Identify which cell holds the provided text, then report its [X, Y] central coordinate. 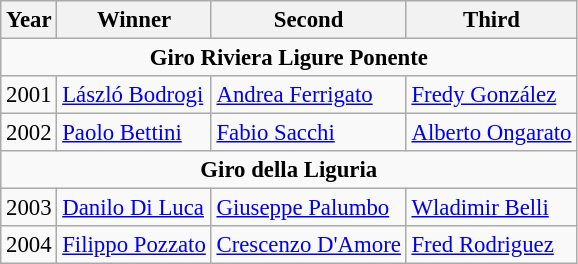
2003 [29, 208]
Giro della Liguria [289, 170]
2001 [29, 95]
Andrea Ferrigato [308, 95]
Third [492, 20]
Fred Rodriguez [492, 245]
2002 [29, 133]
Crescenzo D'Amore [308, 245]
László Bodrogi [134, 95]
2004 [29, 245]
Paolo Bettini [134, 133]
Alberto Ongarato [492, 133]
Fabio Sacchi [308, 133]
Filippo Pozzato [134, 245]
Wladimir Belli [492, 208]
Winner [134, 20]
Year [29, 20]
Fredy González [492, 95]
Danilo Di Luca [134, 208]
Second [308, 20]
Giuseppe Palumbo [308, 208]
Giro Riviera Ligure Ponente [289, 58]
